Return (X, Y) of the center of cell containing provided text 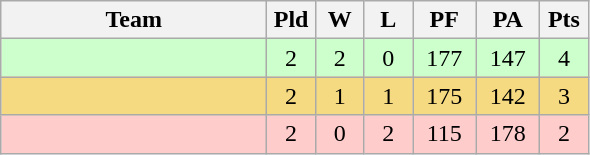
147 (508, 58)
175 (444, 96)
Pts (564, 20)
115 (444, 134)
177 (444, 58)
W (340, 20)
L (388, 20)
PF (444, 20)
178 (508, 134)
3 (564, 96)
4 (564, 58)
PA (508, 20)
Pld (292, 20)
Team (134, 20)
142 (508, 96)
